Locate the cell with the specified text and output its (X, Y) center coordinate. 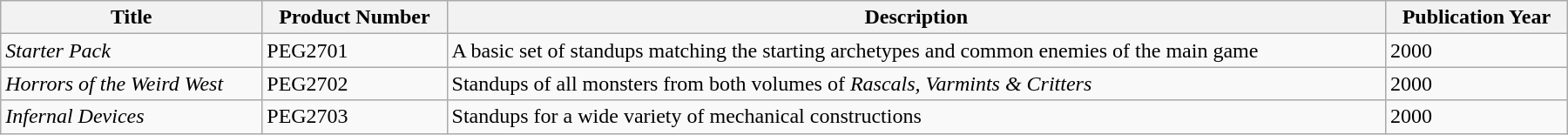
Standups of all monsters from both volumes of Rascals, Varmints & Critters (916, 84)
PEG2703 (355, 117)
Horrors of the Weird West (132, 84)
Starter Pack (132, 51)
Title (132, 17)
Infernal Devices (132, 117)
Standups for a wide variety of mechanical constructions (916, 117)
Product Number (355, 17)
Description (916, 17)
PEG2702 (355, 84)
A basic set of standups matching the starting archetypes and common enemies of the main game (916, 51)
Publication Year (1476, 17)
PEG2701 (355, 51)
